Determine the [X, Y] coordinate at the center of the cell enclosing the given text.  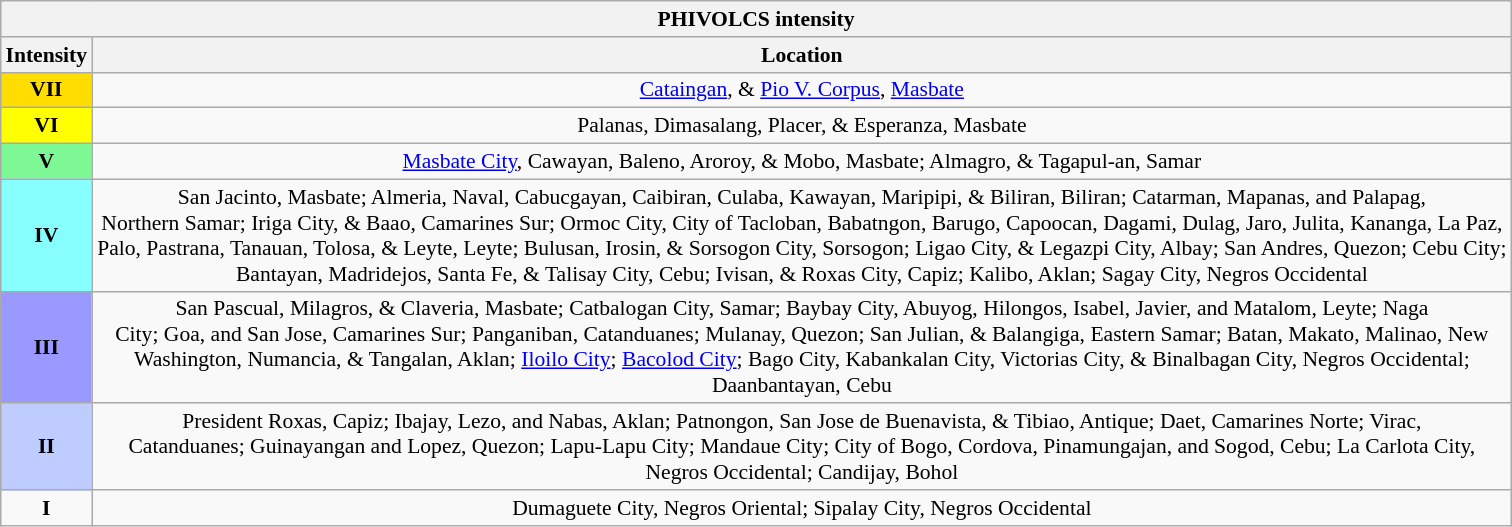
Masbate City, Cawayan, Baleno, Aroroy, & Mobo, Masbate; Almagro, & Tagapul-an, Samar [802, 162]
I [46, 508]
Intensity [46, 55]
II [46, 448]
PHIVOLCS intensity [756, 19]
Dumaguete City, Negros Oriental; Sipalay City, Negros Occidental [802, 508]
V [46, 162]
Location [802, 55]
IV [46, 235]
Cataingan, & Pio V. Corpus, Masbate [802, 90]
III [46, 347]
VII [46, 90]
Palanas, Dimasalang, Placer, & Esperanza, Masbate [802, 126]
VI [46, 126]
